Find where the given text appears and provide that cell's center as [x, y] coordinate. 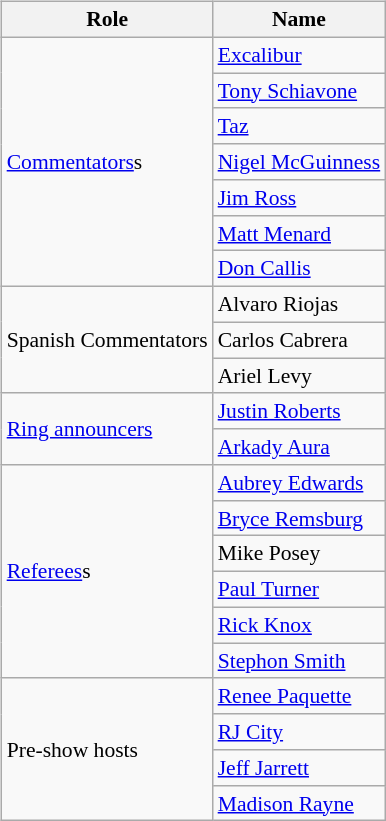
Ring announcers [108, 428]
Commentatorss [108, 162]
Tony Schiavone [300, 91]
Pre-show hosts [108, 749]
Nigel McGuinness [300, 162]
Jim Ross [300, 198]
Excalibur [300, 55]
Justin Roberts [300, 411]
Name [300, 20]
Refereess [108, 572]
RJ City [300, 732]
Arkady Aura [300, 447]
Aubrey Edwards [300, 483]
Spanish Commentators [108, 340]
Renee Paquette [300, 696]
Don Callis [300, 269]
Taz [300, 126]
Ariel Levy [300, 376]
Bryce Remsburg [300, 518]
Mike Posey [300, 554]
Alvaro Riojas [300, 305]
Jeff Jarrett [300, 768]
Paul Turner [300, 590]
Role [108, 20]
Carlos Cabrera [300, 340]
Stephon Smith [300, 661]
Rick Knox [300, 625]
Madison Rayne [300, 803]
Matt Menard [300, 233]
